Output the [x, y] coordinate of the center of the cell containing the given text.  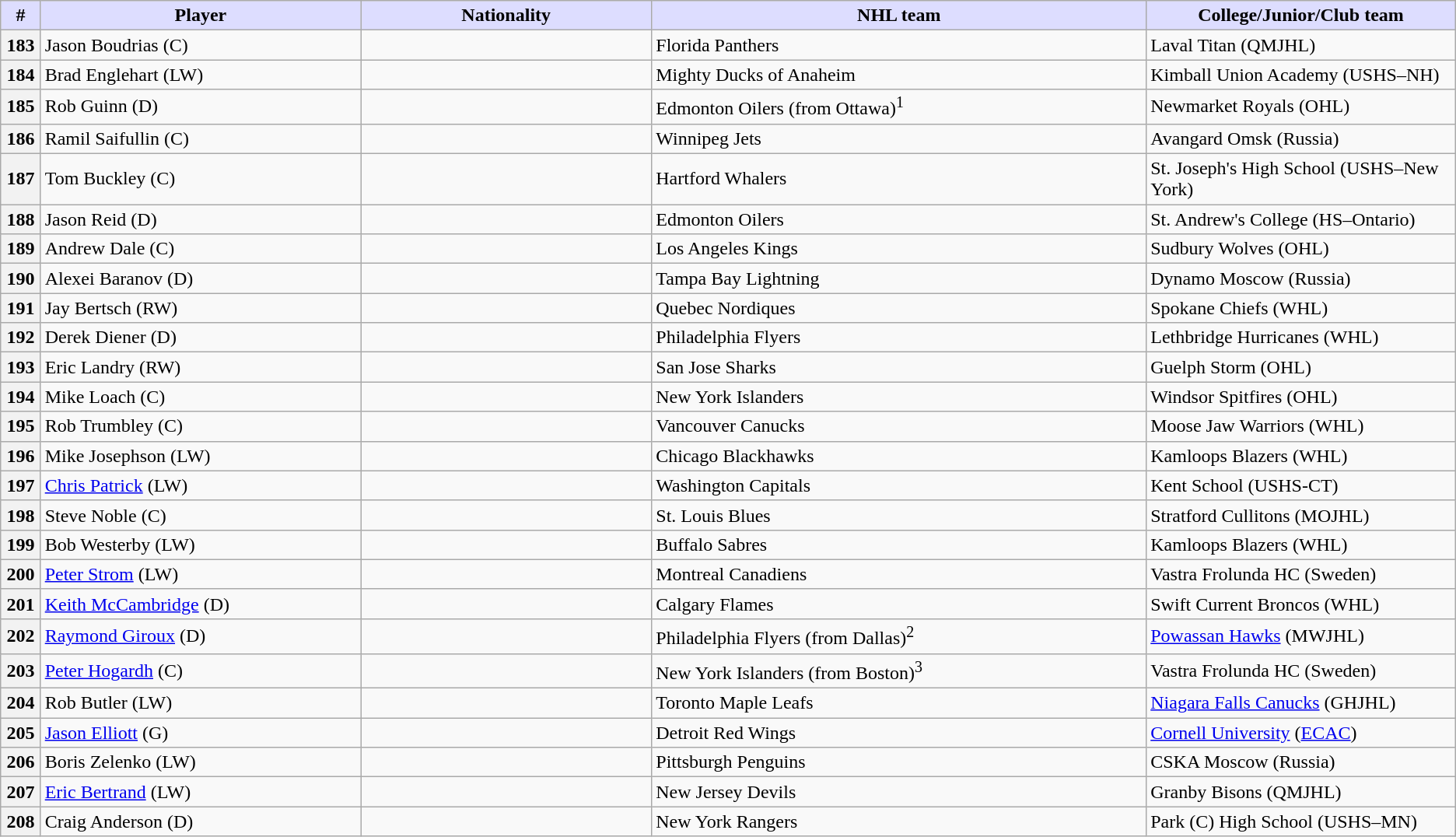
Niagara Falls Canucks (GHJHL) [1301, 703]
Alexei Baranov (D) [201, 278]
Philadelphia Flyers (from Dallas)2 [899, 636]
Quebec Nordiques [899, 308]
Windsor Spitfires (OHL) [1301, 397]
Mike Josephson (LW) [201, 456]
Peter Hogardh (C) [201, 671]
New York Islanders [899, 397]
Raymond Giroux (D) [201, 636]
Pittsburgh Penguins [899, 762]
St. Joseph's High School (USHS–New York) [1301, 179]
201 [20, 604]
Andrew Dale (C) [201, 249]
Sudbury Wolves (OHL) [1301, 249]
Kimball Union Academy (USHS–NH) [1301, 75]
New Jersey Devils [899, 792]
Tom Buckley (C) [201, 179]
Rob Guinn (D) [201, 107]
188 [20, 219]
New York Islanders (from Boston)3 [899, 671]
Stratford Cullitons (MOJHL) [1301, 515]
St. Andrew's College (HS–Ontario) [1301, 219]
Edmonton Oilers [899, 219]
Powassan Hawks (MWJHL) [1301, 636]
New York Rangers [899, 821]
Rob Butler (LW) [201, 703]
Park (C) High School (USHS–MN) [1301, 821]
Laval Titan (QMJHL) [1301, 45]
Buffalo Sabres [899, 545]
Edmonton Oilers (from Ottawa)1 [899, 107]
Mike Loach (C) [201, 397]
184 [20, 75]
NHL team [899, 16]
Moose Jaw Warriors (WHL) [1301, 426]
187 [20, 179]
Ramil Saifullin (C) [201, 138]
# [20, 16]
Washington Capitals [899, 485]
Chris Patrick (LW) [201, 485]
Detroit Red Wings [899, 733]
190 [20, 278]
Montreal Canadiens [899, 574]
Spokane Chiefs (WHL) [1301, 308]
San Jose Sharks [899, 367]
197 [20, 485]
195 [20, 426]
208 [20, 821]
199 [20, 545]
Winnipeg Jets [899, 138]
Jason Reid (D) [201, 219]
204 [20, 703]
Lethbridge Hurricanes (WHL) [1301, 338]
183 [20, 45]
191 [20, 308]
Nationality [506, 16]
189 [20, 249]
Jason Elliott (G) [201, 733]
Philadelphia Flyers [899, 338]
Jason Boudrias (C) [201, 45]
Kent School (USHS-CT) [1301, 485]
Eric Landry (RW) [201, 367]
205 [20, 733]
194 [20, 397]
Rob Trumbley (C) [201, 426]
Guelph Storm (OHL) [1301, 367]
Chicago Blackhawks [899, 456]
Avangard Omsk (Russia) [1301, 138]
207 [20, 792]
193 [20, 367]
St. Louis Blues [899, 515]
Craig Anderson (D) [201, 821]
Derek Diener (D) [201, 338]
185 [20, 107]
Brad Englehart (LW) [201, 75]
Jay Bertsch (RW) [201, 308]
Bob Westerby (LW) [201, 545]
Steve Noble (C) [201, 515]
196 [20, 456]
Eric Bertrand (LW) [201, 792]
Vancouver Canucks [899, 426]
Player [201, 16]
Tampa Bay Lightning [899, 278]
Keith McCambridge (D) [201, 604]
Newmarket Royals (OHL) [1301, 107]
Swift Current Broncos (WHL) [1301, 604]
Cornell University (ECAC) [1301, 733]
186 [20, 138]
203 [20, 671]
Florida Panthers [899, 45]
Calgary Flames [899, 604]
Mighty Ducks of Anaheim [899, 75]
College/Junior/Club team [1301, 16]
Toronto Maple Leafs [899, 703]
Granby Bisons (QMJHL) [1301, 792]
Boris Zelenko (LW) [201, 762]
202 [20, 636]
CSKA Moscow (Russia) [1301, 762]
198 [20, 515]
Peter Strom (LW) [201, 574]
200 [20, 574]
Hartford Whalers [899, 179]
192 [20, 338]
206 [20, 762]
Dynamo Moscow (Russia) [1301, 278]
Los Angeles Kings [899, 249]
